From the cell containing the given text, extract its center point as [x, y] coordinate. 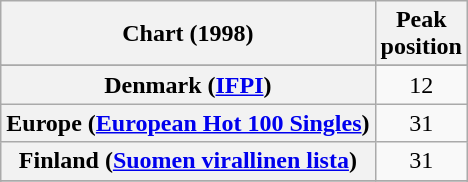
Peakposition [421, 34]
Europe (European Hot 100 Singles) [188, 123]
Finland (Suomen virallinen lista) [188, 161]
Denmark (IFPI) [188, 85]
12 [421, 85]
Chart (1998) [188, 34]
